Locate the cell with the specified text and output its [X, Y] center coordinate. 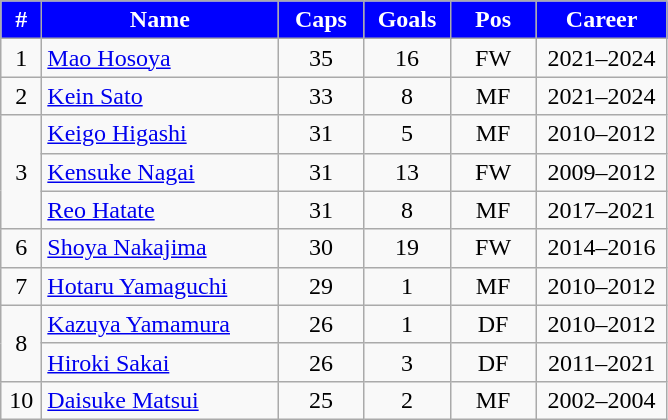
6 [22, 248]
Shoya Nakajima [160, 248]
Career [602, 20]
Hotaru Yamaguchi [160, 286]
2014–2016 [602, 248]
5 [407, 134]
Pos [493, 20]
2009–2012 [602, 172]
25 [321, 400]
35 [321, 58]
10 [22, 400]
Kazuya Yamamura [160, 324]
Mao Hosoya [160, 58]
33 [321, 96]
Name [160, 20]
# [22, 20]
Goals [407, 20]
Kensuke Nagai [160, 172]
2011–2021 [602, 362]
16 [407, 58]
Kein Sato [160, 96]
Hiroki Sakai [160, 362]
2002–2004 [602, 400]
30 [321, 248]
Daisuke Matsui [160, 400]
13 [407, 172]
2017–2021 [602, 210]
7 [22, 286]
Keigo Higashi [160, 134]
Reo Hatate [160, 210]
19 [407, 248]
Caps [321, 20]
29 [321, 286]
